Return the [x, y] coordinate for the center point of the cell that contains the specified text.  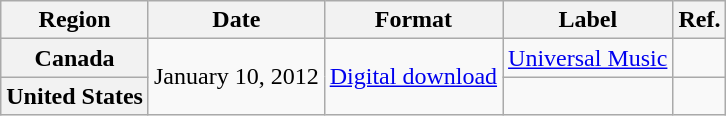
Region [75, 20]
Universal Music [588, 58]
Canada [75, 58]
Digital download [413, 77]
January 10, 2012 [236, 77]
Label [588, 20]
Format [413, 20]
Ref. [700, 20]
Date [236, 20]
United States [75, 96]
